Determine the (X, Y) coordinate at the center of the cell enclosing the given text.  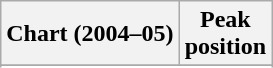
Chart (2004–05) (90, 34)
Peakposition (225, 34)
